Provide the [X, Y] coordinate of the cell's center where the given text is located.  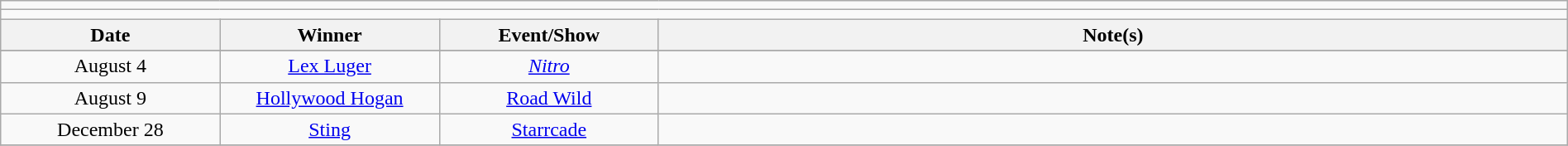
Road Wild [549, 98]
Winner [329, 35]
Starrcade [549, 129]
Date [111, 35]
Hollywood Hogan [329, 98]
August 9 [111, 98]
August 4 [111, 66]
Sting [329, 129]
December 28 [111, 129]
Event/Show [549, 35]
Lex Luger [329, 66]
Nitro [549, 66]
Note(s) [1113, 35]
